For the text-containing cell, return its midpoint in [X, Y] coordinate format. 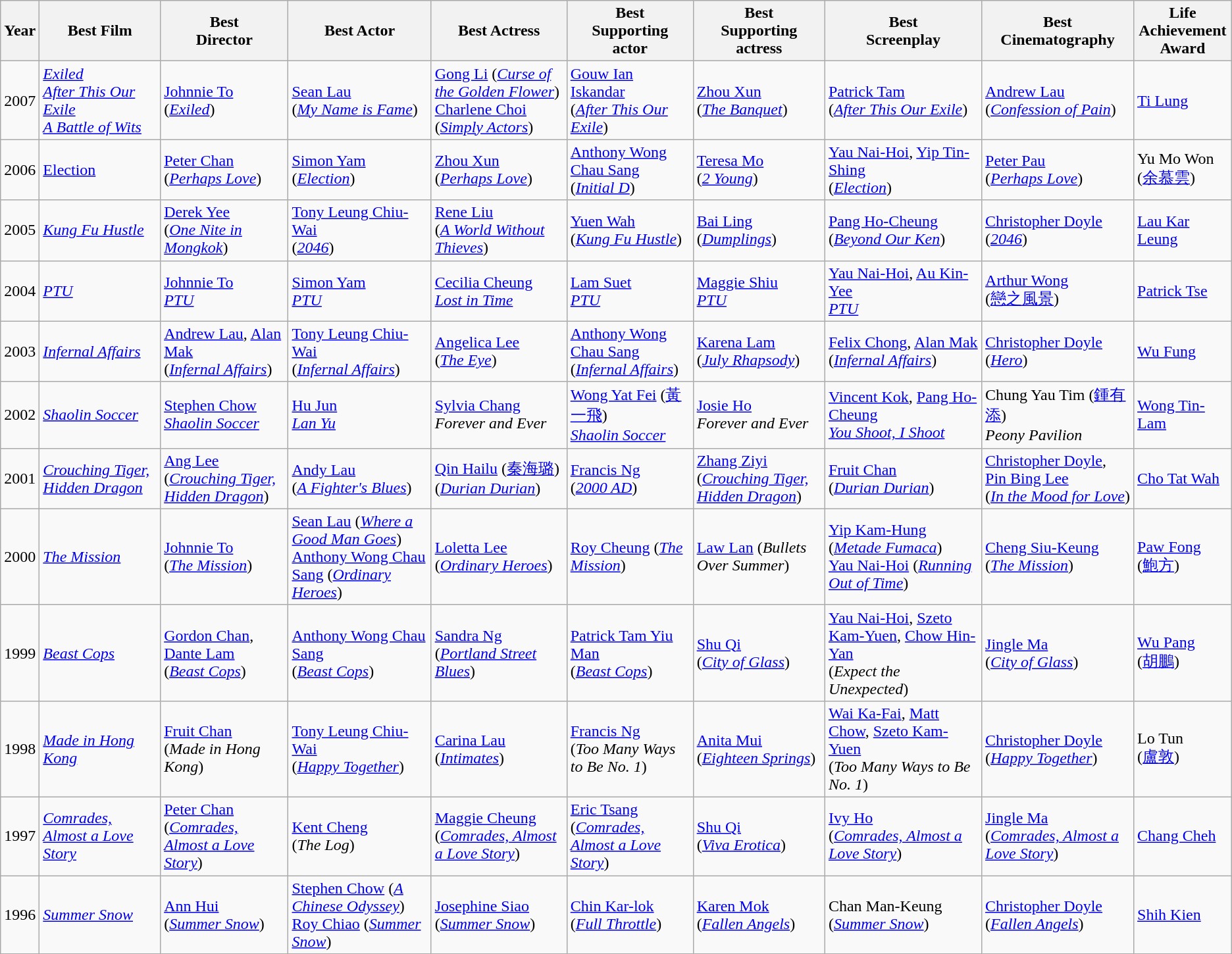
Kung Fu Hustle [100, 230]
Chan Man-Keung(Summer Snow) [903, 915]
Sean Lau (Where a Good Man Goes)Anthony Wong Chau Sang (Ordinary Heroes) [359, 557]
Gordon Chan, Dante Lam(Beast Cops) [224, 653]
Year [20, 31]
Sylvia ChangForever and Ever [499, 414]
Josie HoForever and Ever [759, 414]
1996 [20, 915]
Simon Yam(Election) [359, 170]
Zhang Ziyi(Crouching Tiger, Hidden Dragon) [759, 478]
Shu Qi(City of Glass) [759, 653]
Roy Cheung (The Mission) [630, 557]
Christopher Doyle(Hero) [1058, 351]
BestCinematography [1058, 31]
Maggie ShiuPTU [759, 291]
2003 [20, 351]
Johnnie To(Exiled) [224, 100]
Cecilia CheungLost in Time [499, 291]
Jingle Ma(City of Glass) [1058, 653]
Cho Tat Wah [1183, 478]
Vincent Kok, Pang Ho-CheungYou Shoot, I Shoot [903, 414]
BestDirector [224, 31]
Chin Kar-lok(Full Throttle) [630, 915]
Tony Leung Chiu-Wai(Infernal Affairs) [359, 351]
Infernal Affairs [100, 351]
Stephen ChowShaolin Soccer [224, 414]
Best Actor [359, 31]
Chung Yau Tim (鍾有添)Peony Pavilion [1058, 414]
Wai Ka-Fai, Matt Chow, Szeto Kam-Yuen(Too Many Ways to Be No. 1) [903, 749]
Sandra Ng(Portland Street Blues) [499, 653]
Christopher Doyle, Pin Bing Lee(In the Mood for Love) [1058, 478]
Shu Qi(Viva Erotica) [759, 836]
Andrew Lau, Alan Mak(Infernal Affairs) [224, 351]
Best Film [100, 31]
Cheng Siu-Keung(The Mission) [1058, 557]
BestScreenplay [903, 31]
1997 [20, 836]
Francis Ng(2000 AD) [630, 478]
Shaolin Soccer [100, 414]
Anthony Wong Chau Sang(Infernal Affairs) [630, 351]
Beast Cops [100, 653]
BestSupportingactress [759, 31]
Fruit Chan(Durian Durian) [903, 478]
2005 [20, 230]
2002 [20, 414]
Patrick Tam Yiu Man(Beast Cops) [630, 653]
Johnnie ToPTU [224, 291]
Ann Hui(Summer Snow) [224, 915]
Rene Liu(A World Without Thieves) [499, 230]
2001 [20, 478]
Eric Tsang(Comrades, Almost a Love Story) [630, 836]
Lam SuetPTU [630, 291]
Fruit Chan(Made in Hong Kong) [224, 749]
Andy Lau(A Fighter's Blues) [359, 478]
LifeAchievementAward [1183, 31]
ExiledAfter This Our ExileA Battle of Wits [100, 100]
Christopher Doyle(Happy Together) [1058, 749]
Stephen Chow (A Chinese Odyssey)Roy Chiao (Summer Snow) [359, 915]
Made in Hong Kong [100, 749]
Ti Lung [1183, 100]
Jingle Ma(Comrades, Almost a Love Story) [1058, 836]
2007 [20, 100]
Yau Nai-Hoi, Yip Tin-Shing(Election) [903, 170]
PTU [100, 291]
Teresa Mo(2 Young) [759, 170]
Gouw Ian Iskandar(After This Our Exile) [630, 100]
Summer Snow [100, 915]
Christopher Doyle(2046) [1058, 230]
Arthur Wong(戀之風景) [1058, 291]
Anthony Wong Chau Sang(Beast Cops) [359, 653]
Wu Pang(胡鵬) [1183, 653]
1998 [20, 749]
Yu Mo Won(余慕雲) [1183, 170]
Johnnie To(The Mission) [224, 557]
Pang Ho-Cheung(Beyond Our Ken) [903, 230]
Crouching Tiger, Hidden Dragon [100, 478]
Felix Chong, Alan Mak(Infernal Affairs) [903, 351]
BestSupportingactor [630, 31]
Hu JunLan Yu [359, 414]
Yau Nai-Hoi, Au Kin-YeePTU [903, 291]
Simon YamPTU [359, 291]
Yip Kam-Hung (Metade Fumaca)Yau Nai-Hoi (Running Out of Time) [903, 557]
Wong Tin-Lam [1183, 414]
Carina Lau(Intimates) [499, 749]
1999 [20, 653]
Peter Chan(Comrades, Almost a Love Story) [224, 836]
Qin Hailu (秦海璐)(Durian Durian) [499, 478]
Peter Pau(Perhaps Love) [1058, 170]
Best Actress [499, 31]
Wu Fung [1183, 351]
Karena Lam(July Rhapsody) [759, 351]
Law Lan (Bullets Over Summer) [759, 557]
Anthony Wong Chau Sang(Initial D) [630, 170]
Derek Yee(One Nite in Mongkok) [224, 230]
Wong Yat Fei (黃一飛)Shaolin Soccer [630, 414]
Comrades, Almost a Love Story [100, 836]
Ang Lee(Crouching Tiger, Hidden Dragon) [224, 478]
Yau Nai-Hoi, Szeto Kam-Yuen, Chow Hin-Yan(Expect the Unexpected) [903, 653]
Yuen Wah(Kung Fu Hustle) [630, 230]
Bai Ling(Dumplings) [759, 230]
Angelica Lee(The Eye) [499, 351]
Zhou Xun(Perhaps Love) [499, 170]
Anita Mui(Eighteen Springs) [759, 749]
Sean Lau(My Name is Fame) [359, 100]
Zhou Xun(The Banquet) [759, 100]
Shih Kien [1183, 915]
Andrew Lau(Confession of Pain) [1058, 100]
Chang Cheh [1183, 836]
Peter Chan(Perhaps Love) [224, 170]
Christopher Doyle(Fallen Angels) [1058, 915]
Election [100, 170]
Tony Leung Chiu-Wai(2046) [359, 230]
Gong Li (Curse of the Golden Flower)Charlene Choi (Simply Actors) [499, 100]
Tony Leung Chiu-Wai(Happy Together) [359, 749]
Lau Kar Leung [1183, 230]
Josephine Siao(Summer Snow) [499, 915]
Maggie Cheung(Comrades, Almost a Love Story) [499, 836]
2000 [20, 557]
Ivy Ho(Comrades, Almost a Love Story) [903, 836]
Kent Cheng(The Log) [359, 836]
2006 [20, 170]
Patrick Tse [1183, 291]
Patrick Tam(After This Our Exile) [903, 100]
2004 [20, 291]
Loletta Lee (Ordinary Heroes) [499, 557]
Francis Ng(Too Many Ways to Be No. 1) [630, 749]
Lo Tun(盧敦) [1183, 749]
The Mission [100, 557]
Paw Fong(鮑方) [1183, 557]
Karen Mok(Fallen Angels) [759, 915]
